From the cell containing the given text, extract its center point as (x, y) coordinate. 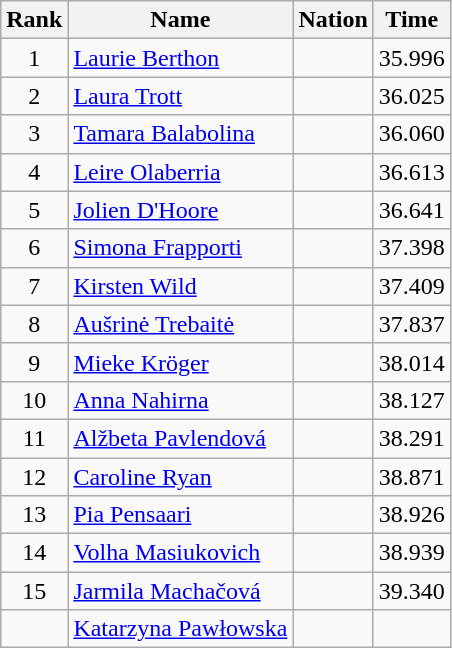
13 (34, 515)
Leire Olaberria (180, 172)
36.641 (412, 210)
8 (34, 324)
Katarzyna Pawłowska (180, 629)
Pia Pensaari (180, 515)
Caroline Ryan (180, 477)
12 (34, 477)
37.398 (412, 248)
Mieke Kröger (180, 362)
Jarmila Machačová (180, 591)
1 (34, 58)
Rank (34, 20)
Alžbeta Pavlendová (180, 438)
38.291 (412, 438)
5 (34, 210)
37.837 (412, 324)
38.871 (412, 477)
38.939 (412, 553)
37.409 (412, 286)
9 (34, 362)
38.014 (412, 362)
4 (34, 172)
7 (34, 286)
Name (180, 20)
15 (34, 591)
36.025 (412, 96)
Laurie Berthon (180, 58)
6 (34, 248)
Aušrinė Trebaitė (180, 324)
Jolien D'Hoore (180, 210)
2 (34, 96)
Laura Trott (180, 96)
Nation (333, 20)
39.340 (412, 591)
Simona Frapporti (180, 248)
3 (34, 134)
36.060 (412, 134)
Volha Masiukovich (180, 553)
14 (34, 553)
11 (34, 438)
Tamara Balabolina (180, 134)
Kirsten Wild (180, 286)
38.127 (412, 400)
38.926 (412, 515)
Anna Nahirna (180, 400)
35.996 (412, 58)
10 (34, 400)
Time (412, 20)
36.613 (412, 172)
